Find where the given text appears and provide that cell's center as (X, Y) coordinate. 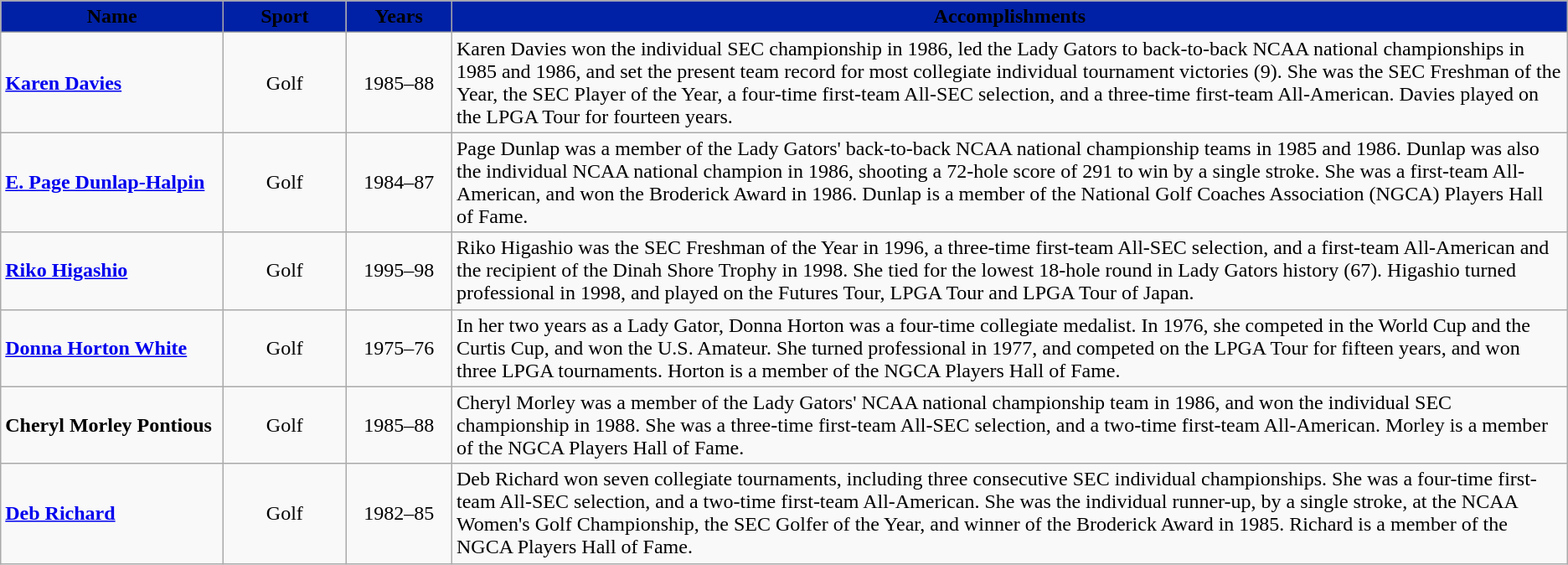
1975–76 (399, 348)
Cheryl Morley Pontious (112, 425)
Deb Richard (112, 513)
Donna Horton White (112, 348)
1982–85 (399, 513)
Riko Higashio (112, 271)
Karen Davies (112, 82)
E. Page Dunlap-Halpin (112, 183)
Sport (285, 17)
Years (399, 17)
1995–98 (399, 271)
1984–87 (399, 183)
Name (112, 17)
Accomplishments (1009, 17)
